Search for the cell housing the specified text and yield its (x, y) center coordinate. 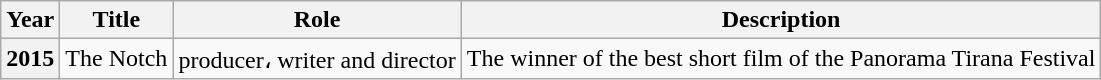
Description (781, 20)
Title (116, 20)
The winner of the best short film of the Panorama Tirana Festival (781, 59)
Role (317, 20)
2015 (30, 59)
The Notch (116, 59)
producer، writer and director (317, 59)
Year (30, 20)
